Pinpoint the cell where the given text exists, returning its [x, y] midpoint coordinate. 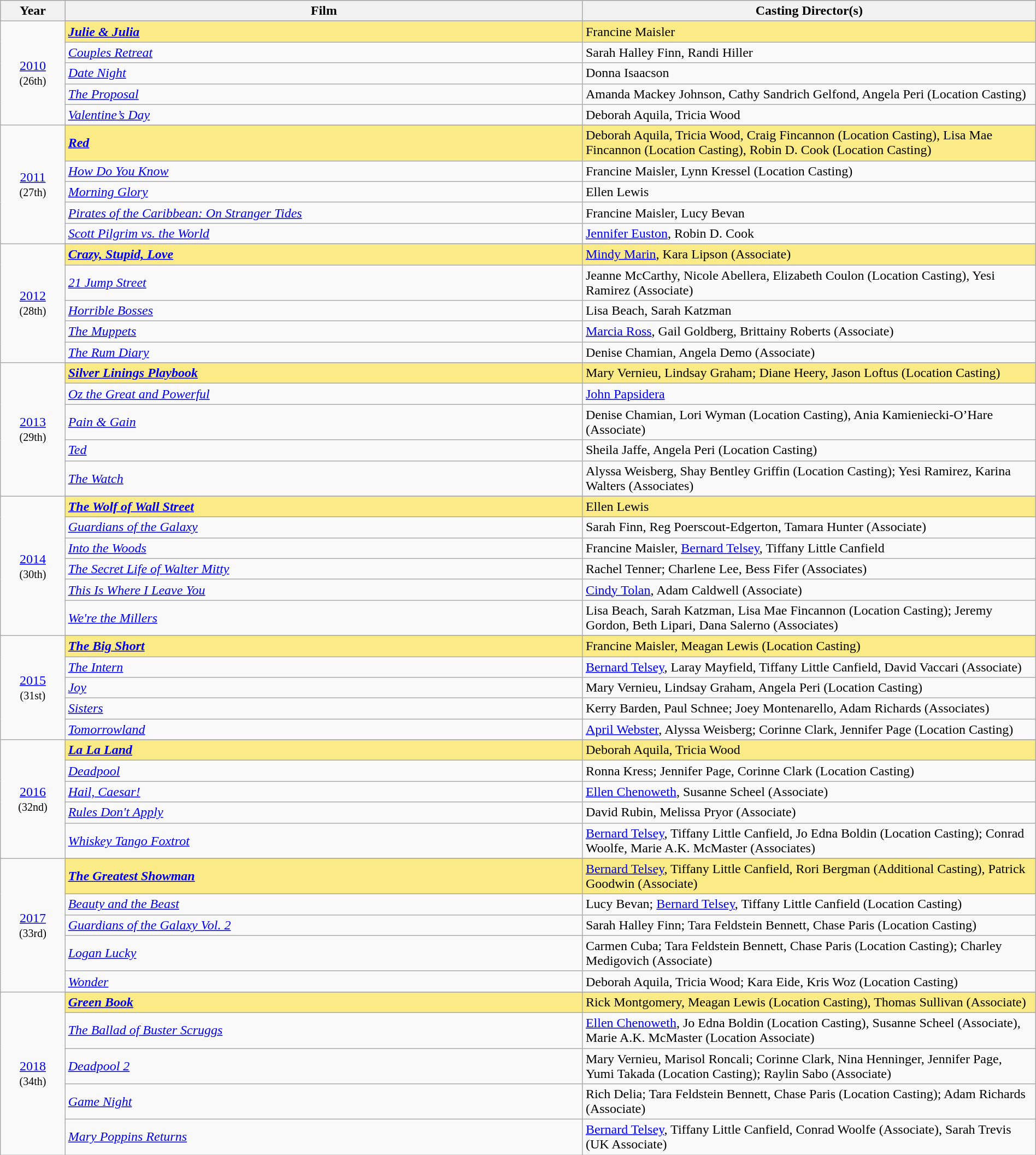
The Wolf of Wall Street [323, 506]
The Proposal [323, 94]
Film [323, 11]
This Is Where I Leave You [323, 590]
Valentine’s Day [323, 115]
Kerry Barden, Paul Schnee; Joey Montenarello, Adam Richards (Associates) [809, 709]
We're the Millers [323, 617]
Sheila Jaffe, Angela Peri (Location Casting) [809, 450]
The Watch [323, 479]
Green Book [323, 1002]
Mary Poppins Returns [323, 1138]
Silver Linings Playbook [323, 373]
The Ballad of Buster Scruggs [323, 1030]
Marcia Ross, Gail Goldberg, Brittainy Roberts (Associate) [809, 332]
The Intern [323, 667]
Sisters [323, 709]
Jennifer Euston, Robin D. Cook [809, 233]
Carmen Cuba; Tara Feldstein Bennett, Chase Paris (Location Casting); Charley Medigovich (Associate) [809, 953]
Francine Maisler [809, 32]
Scott Pilgrim vs. the World [323, 233]
Francine Maisler, Lucy Bevan [809, 213]
Bernard Telsey, Tiffany Little Canfield, Jo Edna Boldin (Location Casting); Conrad Woolfe, Marie A.K. McMaster (Associates) [809, 840]
Date Night [323, 73]
Bernard Telsey, Laray Mayfield, Tiffany Little Canfield, David Vaccari (Associate) [809, 667]
Couples Retreat [323, 52]
Lucy Bevan; Bernard Telsey, Tiffany Little Canfield (Location Casting) [809, 904]
Ronna Kress; Jennifer Page, Corinne Clark (Location Casting) [809, 771]
Amanda Mackey Johnson, Cathy Sandrich Gelfond, Angela Peri (Location Casting) [809, 94]
Mary Vernieu, Lindsay Graham; Diane Heery, Jason Loftus (Location Casting) [809, 373]
Bernard Telsey, Tiffany Little Canfield, Conrad Woolfe (Associate), Sarah Trevis (UK Associate) [809, 1138]
The Secret Life of Walter Mitty [323, 569]
The Greatest Showman [323, 876]
Ellen Chenoweth, Susanne Scheel (Associate) [809, 792]
Game Night [323, 1101]
Logan Lucky [323, 953]
John Papsidera [809, 394]
The Big Short [323, 646]
Sarah Finn, Reg Poerscout-Edgerton, Tamara Hunter (Associate) [809, 527]
Morning Glory [323, 192]
La La Land [323, 750]
21 Jump Street [323, 282]
2012(28th) [33, 303]
Rules Don't Apply [323, 812]
Pirates of the Caribbean: On Stranger Tides [323, 213]
Pain & Gain [323, 422]
Bernard Telsey, Tiffany Little Canfield, Rori Bergman (Additional Casting), Patrick Goodwin (Associate) [809, 876]
Sarah Halley Finn, Randi Hiller [809, 52]
Lisa Beach, Sarah Katzman [809, 311]
2011(27th) [33, 185]
Rachel Tenner; Charlene Lee, Bess Fifer (Associates) [809, 569]
2014(30th) [33, 566]
Oz the Great and Powerful [323, 394]
Denise Chamian, Angela Demo (Associate) [809, 352]
Wonder [323, 981]
Francine Maisler, Bernard Telsey, Tiffany Little Canfield [809, 548]
Mindy Marin, Kara Lipson (Associate) [809, 254]
Deborah Aquila, Tricia Wood; Kara Eide, Kris Woz (Location Casting) [809, 981]
How Do You Know [323, 171]
Deadpool 2 [323, 1065]
Joy [323, 688]
Casting Director(s) [809, 11]
Ted [323, 450]
Deadpool [323, 771]
Rich Delia; Tara Feldstein Bennett, Chase Paris (Location Casting); Adam Richards (Associate) [809, 1101]
Jeanne McCarthy, Nicole Abellera, Elizabeth Coulon (Location Casting), Yesi Ramirez (Associate) [809, 282]
Whiskey Tango Foxtrot [323, 840]
Into the Woods [323, 548]
2018(34th) [33, 1073]
The Muppets [323, 332]
Sarah Halley Finn; Tara Feldstein Bennett, Chase Paris (Location Casting) [809, 925]
Guardians of the Galaxy Vol. 2 [323, 925]
Cindy Tolan, Adam Caldwell (Associate) [809, 590]
Rick Montgomery, Meagan Lewis (Location Casting), Thomas Sullivan (Associate) [809, 1002]
Mary Vernieu, Marisol Roncali; Corinne Clark, Nina Henninger, Jennifer Page, Yumi Takada (Location Casting); Raylin Sabo (Associate) [809, 1065]
Guardians of the Galaxy [323, 527]
Donna Isaacson [809, 73]
Deborah Aquila, Tricia Wood, Craig Fincannon (Location Casting), Lisa Mae Fincannon (Location Casting), Robin D. Cook (Location Casting) [809, 143]
Francine Maisler, Meagan Lewis (Location Casting) [809, 646]
David Rubin, Melissa Pryor (Associate) [809, 812]
Hail, Caesar! [323, 792]
2013(29th) [33, 429]
April Webster, Alyssa Weisberg; Corinne Clark, Jennifer Page (Location Casting) [809, 729]
Julie & Julia [323, 32]
Year [33, 11]
2017(33rd) [33, 925]
2010(26th) [33, 73]
Horrible Bosses [323, 311]
Alyssa Weisberg, Shay Bentley Griffin (Location Casting); Yesi Ramirez, Karina Walters (Associates) [809, 479]
Red [323, 143]
Beauty and the Beast [323, 904]
Mary Vernieu, Lindsay Graham, Angela Peri (Location Casting) [809, 688]
Francine Maisler, Lynn Kressel (Location Casting) [809, 171]
Denise Chamian, Lori Wyman (Location Casting), Ania Kamieniecki-O’Hare (Associate) [809, 422]
2016(32nd) [33, 799]
Crazy, Stupid, Love [323, 254]
Tomorrowland [323, 729]
The Rum Diary [323, 352]
Lisa Beach, Sarah Katzman, Lisa Mae Fincannon (Location Casting); Jeremy Gordon, Beth Lipari, Dana Salerno (Associates) [809, 617]
Ellen Chenoweth, Jo Edna Boldin (Location Casting), Susanne Scheel (Associate), Marie A.K. McMaster (Location Associate) [809, 1030]
2015(31st) [33, 687]
